Determine the [x, y] coordinate at the center of the cell enclosing the given text.  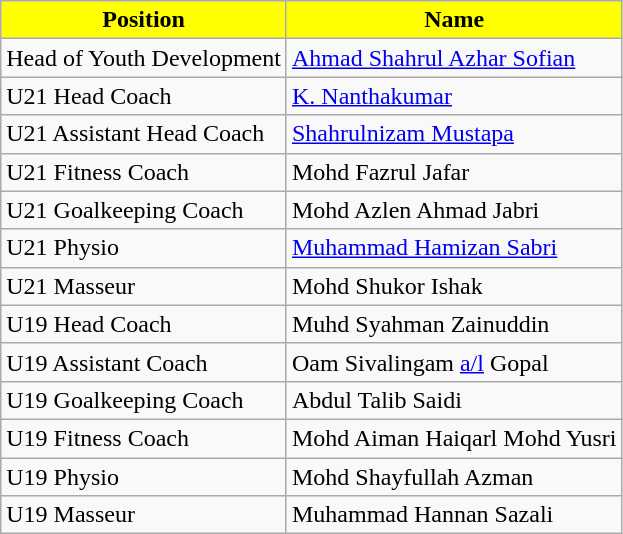
Shahrulnizam Mustapa [454, 134]
Name [454, 20]
U21 Assistant Head Coach [144, 134]
U19 Fitness Coach [144, 438]
U19 Masseur [144, 515]
Muhammad Hannan Sazali [454, 515]
Head of Youth Development [144, 58]
Abdul Talib Saidi [454, 400]
U21 Goalkeeping Coach [144, 210]
Mohd Azlen Ahmad Jabri [454, 210]
U21 Physio [144, 248]
U19 Head Coach [144, 324]
Ahmad Shahrul Azhar Sofian [454, 58]
Oam Sivalingam a/l Gopal [454, 362]
Mohd Fazrul Jafar [454, 172]
Mohd Shayfullah Azman [454, 477]
U21 Masseur [144, 286]
Mohd Aiman Haiqarl Mohd Yusri [454, 438]
U19 Physio [144, 477]
Position [144, 20]
Muhammad Hamizan Sabri [454, 248]
K. Nanthakumar [454, 96]
U21 Fitness Coach [144, 172]
U19 Goalkeeping Coach [144, 400]
U19 Assistant Coach [144, 362]
Muhd Syahman Zainuddin [454, 324]
Mohd Shukor Ishak [454, 286]
U21 Head Coach [144, 96]
